Provide the [X, Y] coordinate of the cell's center where the given text is located.  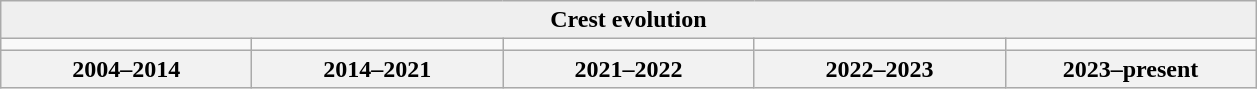
2014–2021 [378, 69]
2022–2023 [880, 69]
Crest evolution [628, 20]
2023–present [1130, 69]
2004–2014 [126, 69]
2021–2022 [628, 69]
